Extract the (x, y) coordinate from the center of the cell holding the provided text.  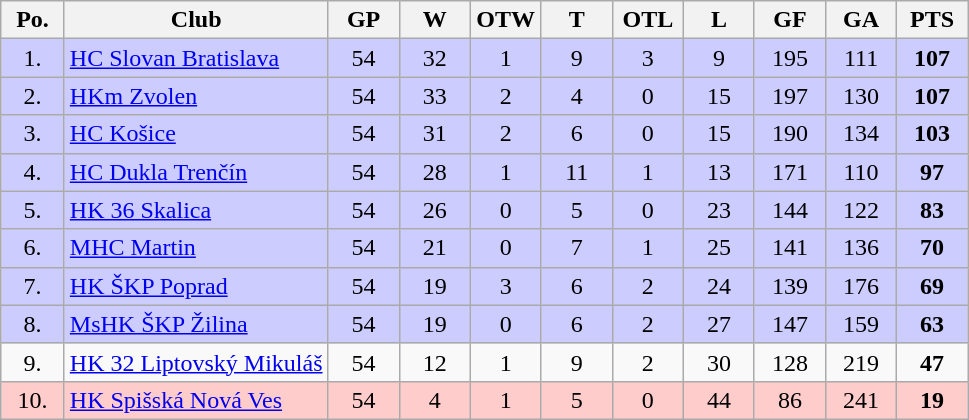
141 (790, 248)
6. (33, 248)
T (576, 20)
110 (860, 172)
5. (33, 210)
HK Spišská Nová Ves (196, 400)
97 (932, 172)
111 (860, 58)
GA (860, 20)
176 (860, 286)
47 (932, 362)
W (434, 20)
219 (860, 362)
25 (718, 248)
33 (434, 96)
103 (932, 134)
23 (718, 210)
190 (790, 134)
122 (860, 210)
28 (434, 172)
12 (434, 362)
27 (718, 324)
3. (33, 134)
Club (196, 20)
44 (718, 400)
70 (932, 248)
MsHK ŠKP Žilina (196, 324)
7. (33, 286)
134 (860, 134)
GP (364, 20)
241 (860, 400)
Po. (33, 20)
30 (718, 362)
171 (790, 172)
OTW (506, 20)
128 (790, 362)
63 (932, 324)
197 (790, 96)
4. (33, 172)
HC Košice (196, 134)
159 (860, 324)
2. (33, 96)
1. (33, 58)
21 (434, 248)
13 (718, 172)
11 (576, 172)
9. (33, 362)
HKm Zvolen (196, 96)
MHC Martin (196, 248)
24 (718, 286)
69 (932, 286)
HK 32 Liptovský Mikuláš (196, 362)
HC Dukla Trenčín (196, 172)
GF (790, 20)
HC Slovan Bratislava (196, 58)
139 (790, 286)
PTS (932, 20)
83 (932, 210)
HK ŠKP Poprad (196, 286)
147 (790, 324)
195 (790, 58)
86 (790, 400)
7 (576, 248)
130 (860, 96)
OTL (648, 20)
31 (434, 134)
HK 36 Skalica (196, 210)
L (718, 20)
8. (33, 324)
26 (434, 210)
32 (434, 58)
144 (790, 210)
136 (860, 248)
10. (33, 400)
